Return the [x, y] coordinate for the center point of the cell that contains the specified text.  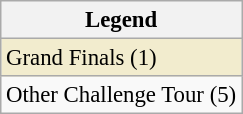
Legend [122, 20]
Other Challenge Tour (5) [122, 95]
Grand Finals (1) [122, 58]
